Identify which cell holds the provided text, then report its [x, y] central coordinate. 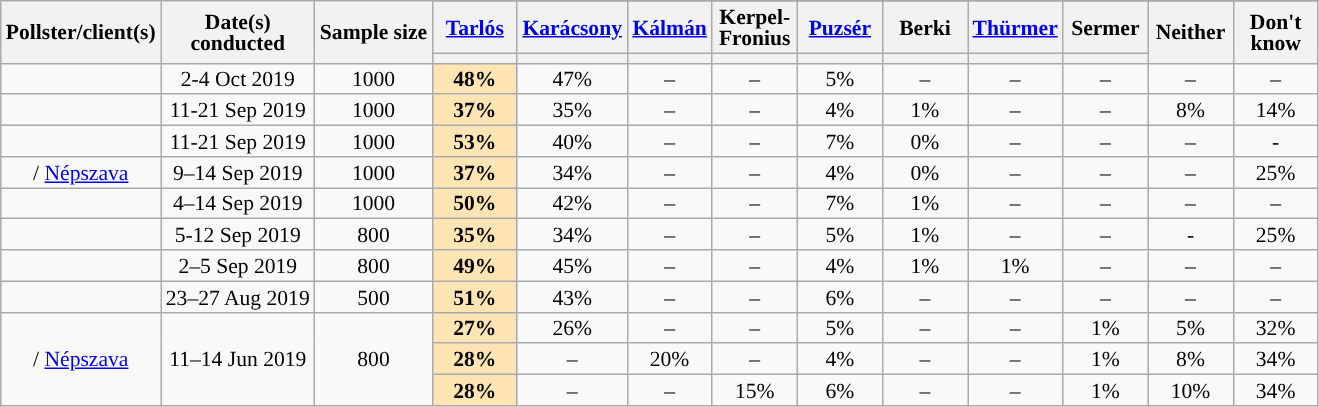
5-12 Sep 2019 [238, 234]
27% [474, 328]
4–14 Sep 2019 [238, 204]
Sample size [374, 32]
49% [474, 266]
14% [1276, 110]
26% [572, 328]
2–5 Sep 2019 [238, 266]
47% [572, 78]
32% [1276, 328]
Date(s)conducted [238, 32]
Berki [924, 27]
10% [1190, 390]
Neither [1190, 32]
40% [572, 142]
2-4 Oct 2019 [238, 78]
Sermer [1106, 27]
500 [374, 296]
Don't know [1276, 32]
Kálmán [670, 27]
50% [474, 204]
Thürmer [1016, 27]
11–14 Jun 2019 [238, 358]
53% [474, 142]
20% [670, 360]
48% [474, 78]
43% [572, 296]
Karácsony [572, 27]
23–27 Aug 2019 [238, 296]
Pollster/client(s) [81, 32]
Kerpel-Fronius [754, 27]
51% [474, 296]
Puzsér [840, 27]
15% [754, 390]
9–14 Sep 2019 [238, 172]
42% [572, 204]
Tarlós [474, 27]
45% [572, 266]
